Capture the cell that displays the provided text and extract its (X, Y) central coordinate. 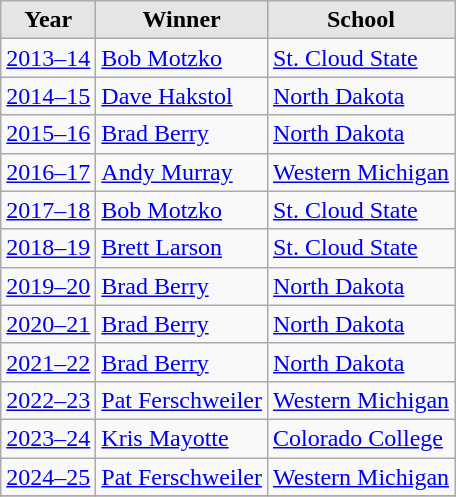
2016–17 (48, 172)
School (360, 20)
Dave Hakstol (182, 96)
2019–20 (48, 286)
Kris Mayotte (182, 438)
Colorado College (360, 438)
Brett Larson (182, 248)
2022–23 (48, 400)
2014–15 (48, 96)
2020–21 (48, 324)
Year (48, 20)
2017–18 (48, 210)
2013–14 (48, 58)
2021–22 (48, 362)
Andy Murray (182, 172)
Winner (182, 20)
2024–25 (48, 477)
2015–16 (48, 134)
2023–24 (48, 438)
2018–19 (48, 248)
